Output the [x, y] coordinate of the center of the cell containing the given text.  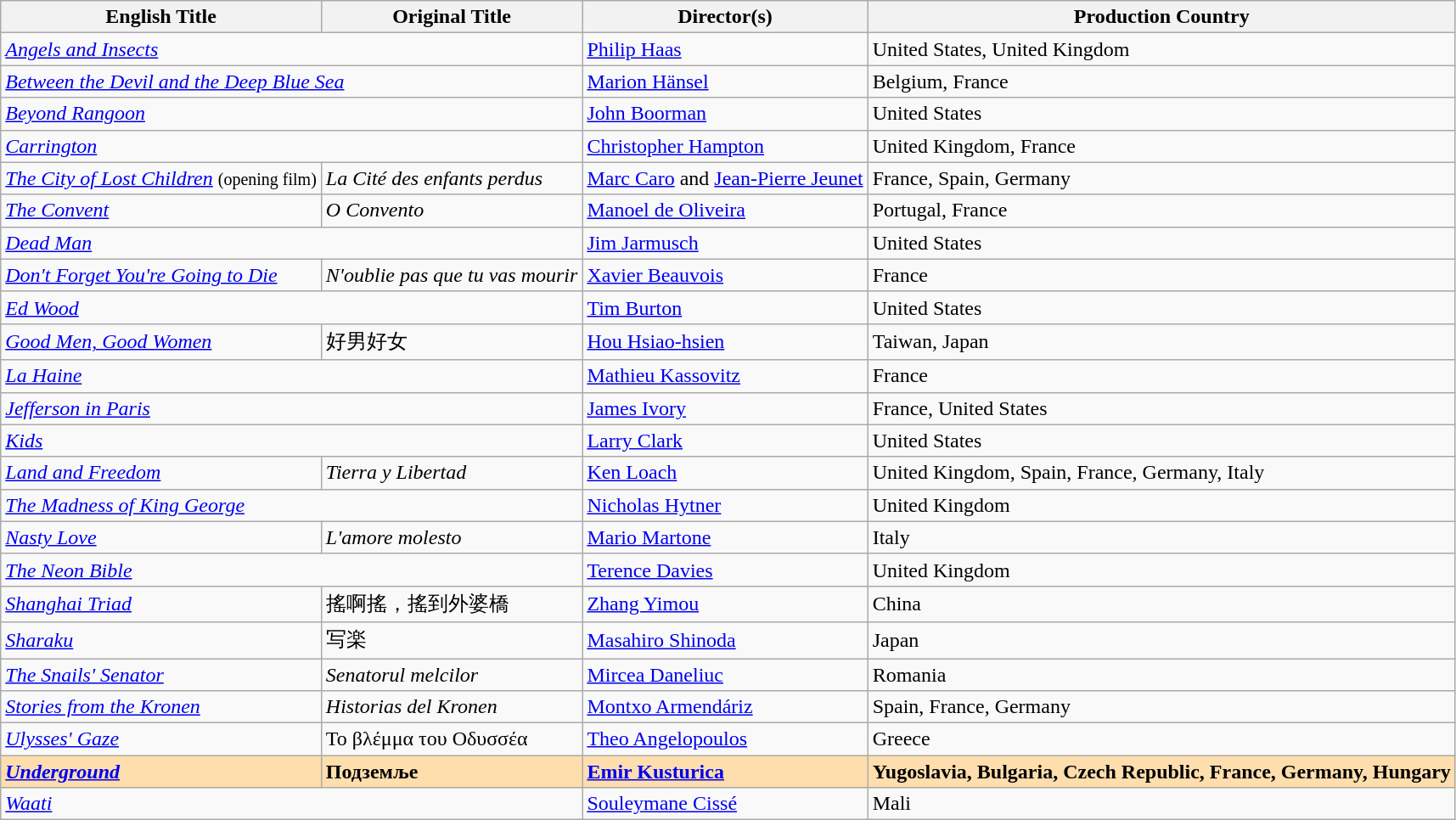
Carrington [292, 146]
Christopher Hampton [725, 146]
Yugoslavia, Bulgaria, Czech Republic, France, Germany, Hungary [1161, 772]
Director(s) [725, 17]
United Kingdom, France [1161, 146]
Ken Loach [725, 473]
The Snails' Senator [161, 675]
United States, United Kingdom [1161, 49]
Taiwan, Japan [1161, 341]
Το βλέμμα του Οδυσσέα [452, 739]
Terence Davies [725, 570]
Philip Haas [725, 49]
Mircea Daneliuc [725, 675]
Masahiro Shinoda [725, 640]
Подземље [452, 772]
Hou Hsiao-hsien [725, 341]
Shanghai Triad [161, 604]
O Convento [452, 211]
Senatorul melcilor [452, 675]
Mario Martone [725, 537]
搖啊搖，搖到外婆橋 [452, 604]
Souleymane Cissé [725, 804]
Stories from the Kronen [161, 707]
Don't Forget You're Going to Die [161, 275]
Romania [1161, 675]
La Cité des enfants perdus [452, 178]
Larry Clark [725, 441]
Montxo Armendáriz [725, 707]
Portugal, France [1161, 211]
Ulysses' Gaze [161, 739]
Spain, France, Germany [1161, 707]
Italy [1161, 537]
Japan [1161, 640]
The Convent [161, 211]
Mali [1161, 804]
Waati [292, 804]
France, United States [1161, 408]
Jim Jarmusch [725, 243]
Nasty Love [161, 537]
Land and Freedom [161, 473]
Sharaku [161, 640]
La Haine [292, 376]
写楽 [452, 640]
Theo Angelopoulos [725, 739]
N'oublie pas que tu vas mourir [452, 275]
L'amore molesto [452, 537]
Manoel de Oliveira [725, 211]
Jefferson in Paris [292, 408]
France, Spain, Germany [1161, 178]
Underground [161, 772]
Emir Kusturica [725, 772]
Greece [1161, 739]
Xavier Beauvois [725, 275]
Nicholas Hytner [725, 505]
Good Men, Good Women [161, 341]
Dead Man [292, 243]
English Title [161, 17]
The Neon Bible [292, 570]
Belgium, France [1161, 81]
The Madness of King George [292, 505]
Tim Burton [725, 307]
China [1161, 604]
Ed Wood [292, 307]
Tierra y Libertad [452, 473]
Between the Devil and the Deep Blue Sea [292, 81]
Original Title [452, 17]
James Ivory [725, 408]
Mathieu Kassovitz [725, 376]
Historias del Kronen [452, 707]
好男好女 [452, 341]
Zhang Yimou [725, 604]
Angels and Insects [292, 49]
Production Country [1161, 17]
Kids [292, 441]
Beyond Rangoon [292, 114]
United Kingdom, Spain, France, Germany, Italy [1161, 473]
John Boorman [725, 114]
Marion Hänsel [725, 81]
Marc Caro and Jean-Pierre Jeunet [725, 178]
The City of Lost Children (opening film) [161, 178]
